Detect which cell encompasses the target text, then output its (x, y) center coordinate. 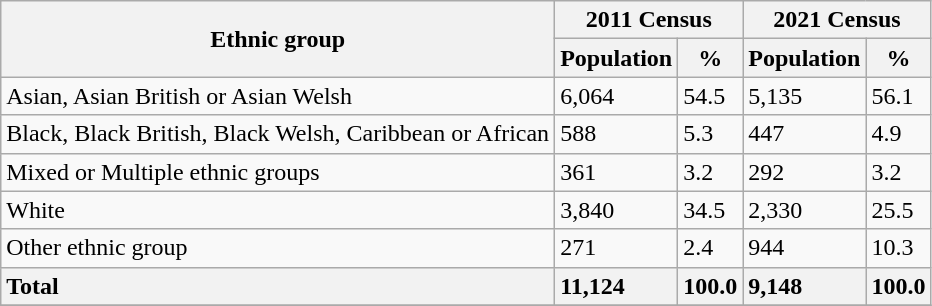
Other ethnic group (278, 248)
2,330 (804, 210)
11,124 (616, 286)
4.9 (898, 134)
34.5 (710, 210)
Total (278, 286)
292 (804, 172)
White (278, 210)
2021 Census (837, 20)
Ethnic group (278, 39)
2011 Census (649, 20)
5.3 (710, 134)
944 (804, 248)
Asian, Asian British or Asian Welsh (278, 96)
9,148 (804, 286)
54.5 (710, 96)
447 (804, 134)
271 (616, 248)
Mixed or Multiple ethnic groups (278, 172)
Black, Black British, Black Welsh, Caribbean or African (278, 134)
361 (616, 172)
2.4 (710, 248)
56.1 (898, 96)
588 (616, 134)
25.5 (898, 210)
6,064 (616, 96)
10.3 (898, 248)
5,135 (804, 96)
3,840 (616, 210)
